Provide the (x, y) coordinate of the cell's center where the given text is located.  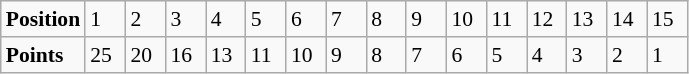
16 (185, 55)
12 (547, 19)
Position (43, 19)
20 (145, 55)
25 (105, 55)
Points (43, 55)
14 (627, 19)
15 (667, 19)
